Locate the cell with the specified text and output its (X, Y) center coordinate. 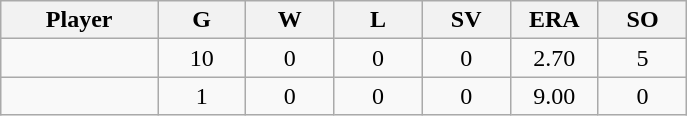
ERA (554, 20)
9.00 (554, 96)
2.70 (554, 58)
5 (642, 58)
W (290, 20)
10 (202, 58)
1 (202, 96)
SO (642, 20)
G (202, 20)
SV (466, 20)
L (378, 20)
Player (80, 20)
